Extract the (x, y) coordinate from the center of the cell holding the provided text.  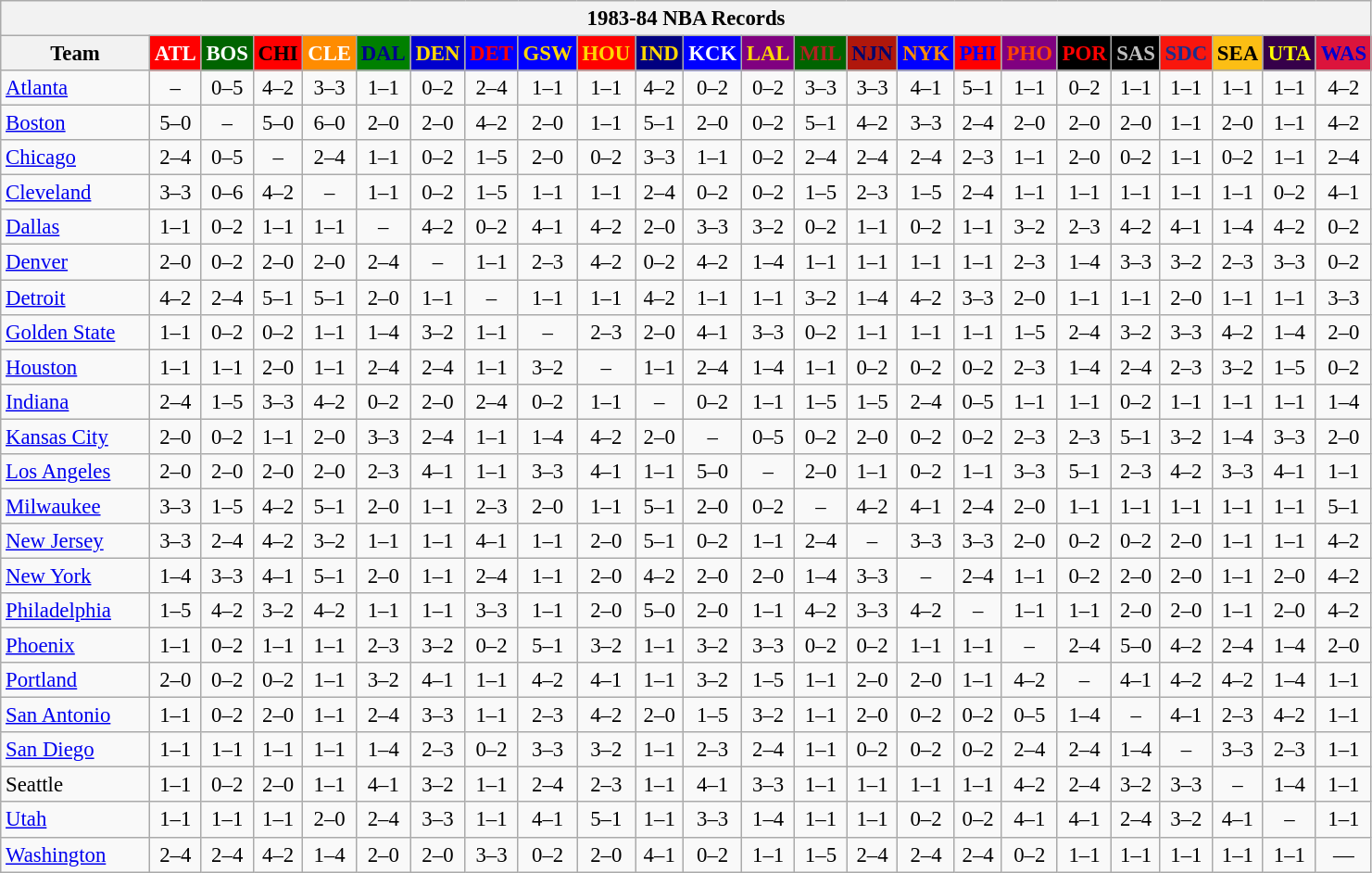
New York (76, 576)
SDC (1186, 54)
Washington (76, 854)
POR (1084, 54)
Kansas City (76, 436)
Dallas (76, 227)
6–0 (330, 123)
Los Angeles (76, 472)
UTA (1290, 54)
1983-84 NBA Records (686, 19)
Cleveland (76, 193)
MIL (821, 54)
GSW (548, 54)
Boston (76, 123)
Chicago (76, 158)
CLE (330, 54)
Denver (76, 262)
Portland (76, 680)
Milwaukee (76, 506)
DEN (437, 54)
— (1343, 854)
HOU (606, 54)
CHI (278, 54)
Golden State (76, 332)
ATL (175, 54)
New Jersey (76, 541)
KCK (713, 54)
NYK (926, 54)
San Antonio (76, 715)
Utah (76, 820)
SAS (1136, 54)
DET (491, 54)
LAL (767, 54)
Detroit (76, 297)
Seattle (76, 785)
Philadelphia (76, 611)
NJN (873, 54)
Team (76, 54)
IND (660, 54)
Atlanta (76, 88)
PHO (1029, 54)
Indiana (76, 401)
BOS (227, 54)
PHI (978, 54)
WAS (1343, 54)
San Diego (76, 750)
0–6 (227, 193)
SEA (1238, 54)
Phoenix (76, 646)
Houston (76, 367)
DAL (384, 54)
